Return [x, y] of the center of cell containing provided text 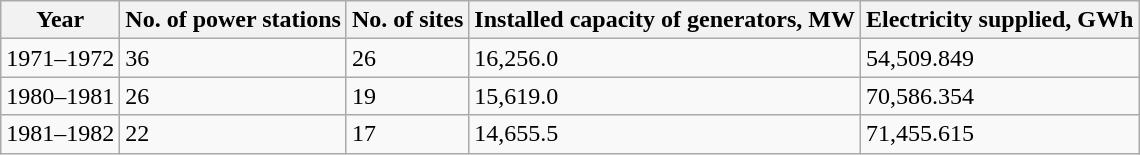
22 [234, 134]
54,509.849 [999, 58]
Year [60, 20]
36 [234, 58]
70,586.354 [999, 96]
No. of sites [407, 20]
1981–1982 [60, 134]
16,256.0 [665, 58]
Installed capacity of generators, MW [665, 20]
No. of power stations [234, 20]
17 [407, 134]
1971–1972 [60, 58]
15,619.0 [665, 96]
71,455.615 [999, 134]
Electricity supplied, GWh [999, 20]
14,655.5 [665, 134]
1980–1981 [60, 96]
19 [407, 96]
